Provide the [x, y] coordinate of the cell's center where the given text is located.  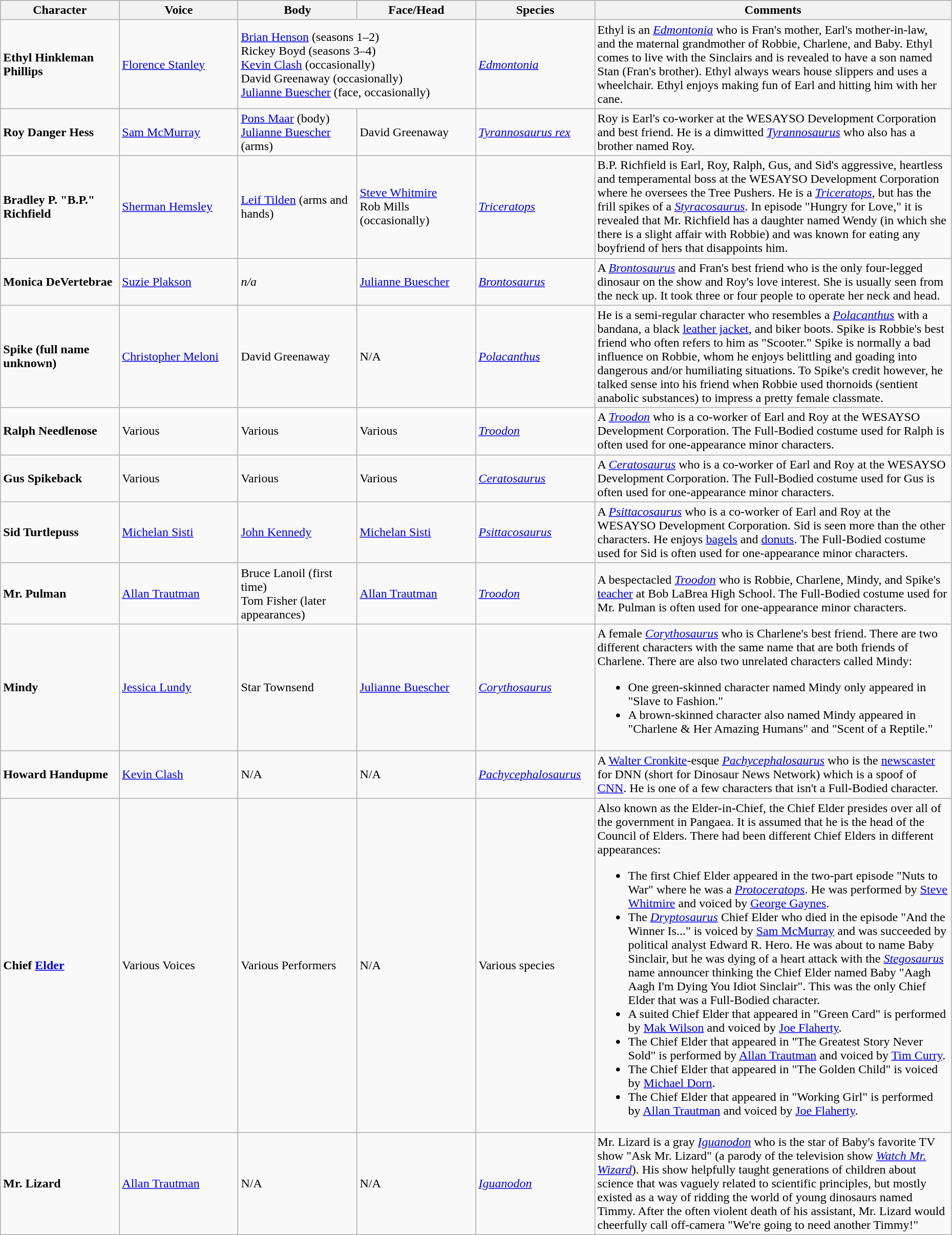
Various Performers [298, 965]
Triceratops [535, 207]
Mr. Lizard [60, 1184]
Roy Danger Hess [60, 132]
Species [535, 10]
Tyrannosaurus rex [535, 132]
Various species [535, 965]
Spike (full name unknown) [60, 356]
Pons Maar (body)Julianne Buescher (arms) [298, 132]
Ceratosaurus [535, 478]
Character [60, 10]
Mindy [60, 687]
n/a [298, 282]
Sherman Hemsley [179, 207]
Pachycephalosaurus [535, 774]
Star Townsend [298, 687]
Sid Turtlepuss [60, 533]
Sam McMurray [179, 132]
Bruce Lanoil (first time)Tom Fisher (later appearances) [298, 593]
Comments [773, 10]
Mr. Pulman [60, 593]
Steve WhitmireRob Mills (occasionally) [416, 207]
Ethyl Hinkleman Phillips [60, 65]
Kevin Clash [179, 774]
Iguanodon [535, 1184]
Brontosaurus [535, 282]
Various Voices [179, 965]
Body [298, 10]
Face/Head [416, 10]
Gus Spikeback [60, 478]
Florence Stanley [179, 65]
Corythosaurus [535, 687]
Leif Tilden (arms and hands) [298, 207]
Monica DeVertebrae [60, 282]
Edmontonia [535, 65]
Ralph Needlenose [60, 431]
Voice [179, 10]
Bradley P. "B.P." Richfield [60, 207]
Jessica Lundy [179, 687]
Brian Henson (seasons 1–2)Rickey Boyd (seasons 3–4)Kevin Clash (occasionally)David Greenaway (occasionally)Julianne Buescher (face, occasionally) [357, 65]
Howard Handupme [60, 774]
Psittacosaurus [535, 533]
John Kennedy [298, 533]
Polacanthus [535, 356]
Christopher Meloni [179, 356]
Chief Elder [60, 965]
Suzie Plakson [179, 282]
Roy is Earl's co-worker at the WESAYSO Development Corporation and best friend. He is a dimwitted Tyrannosaurus who also has a brother named Roy. [773, 132]
